Extract the [x, y] coordinate from the center of the cell holding the provided text.  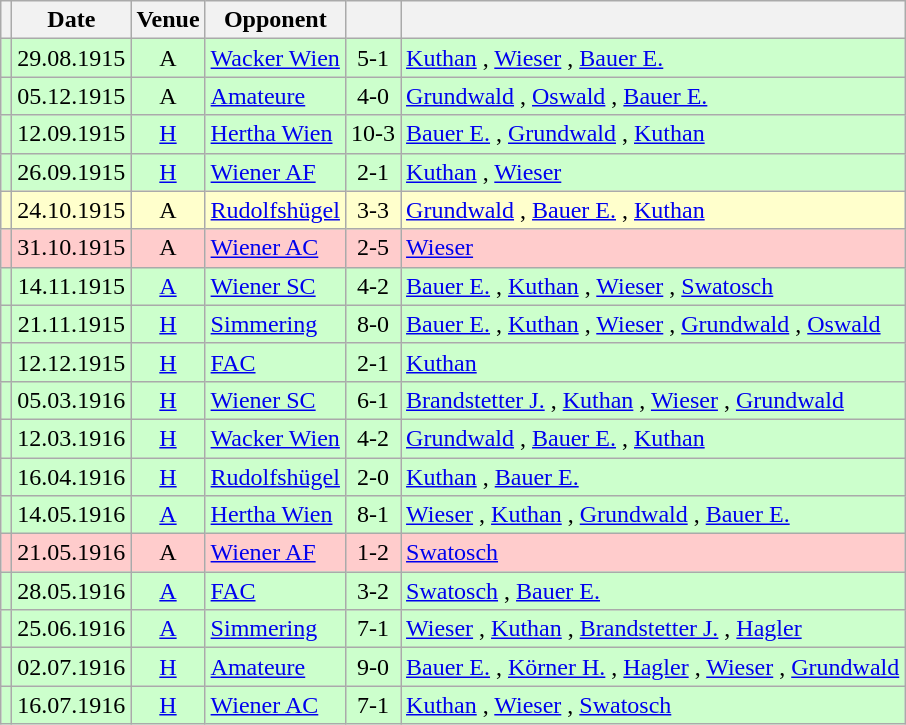
Swatosch , Bauer E. [653, 591]
Kuthan , Wieser , Bauer E. [653, 58]
Opponent [275, 20]
Kuthan , Wieser , Swatosch [653, 705]
8-0 [372, 324]
14.05.1916 [72, 515]
Brandstetter J. , Kuthan , Wieser , Grundwald [653, 400]
26.09.1915 [72, 172]
Wieser , Kuthan , Brandstetter J. , Hagler [653, 629]
21.11.1915 [72, 324]
12.12.1915 [72, 362]
Swatosch [653, 553]
16.04.1916 [72, 477]
Kuthan , Wieser [653, 172]
5-1 [372, 58]
Grundwald , Oswald , Bauer E. [653, 96]
31.10.1915 [72, 248]
2-0 [372, 477]
25.06.1916 [72, 629]
28.05.1916 [72, 591]
Venue [168, 20]
Bauer E. , Kuthan , Wieser , Grundwald , Oswald [653, 324]
Wieser [653, 248]
Bauer E. , Körner H. , Hagler , Wieser , Grundwald [653, 667]
Kuthan , Bauer E. [653, 477]
Bauer E. , Kuthan , Wieser , Swatosch [653, 286]
14.11.1915 [72, 286]
12.03.1916 [72, 438]
Wieser , Kuthan , Grundwald , Bauer E. [653, 515]
05.12.1915 [72, 96]
05.03.1916 [72, 400]
2-5 [372, 248]
1-2 [372, 553]
Bauer E. , Grundwald , Kuthan [653, 134]
3-2 [372, 591]
10-3 [372, 134]
3-3 [372, 210]
24.10.1915 [72, 210]
Kuthan [653, 362]
9-0 [372, 667]
Date [72, 20]
29.08.1915 [72, 58]
6-1 [372, 400]
12.09.1915 [72, 134]
4-0 [372, 96]
02.07.1916 [72, 667]
8-1 [372, 515]
21.05.1916 [72, 553]
16.07.1916 [72, 705]
